Capture the cell that displays the provided text and extract its (x, y) central coordinate. 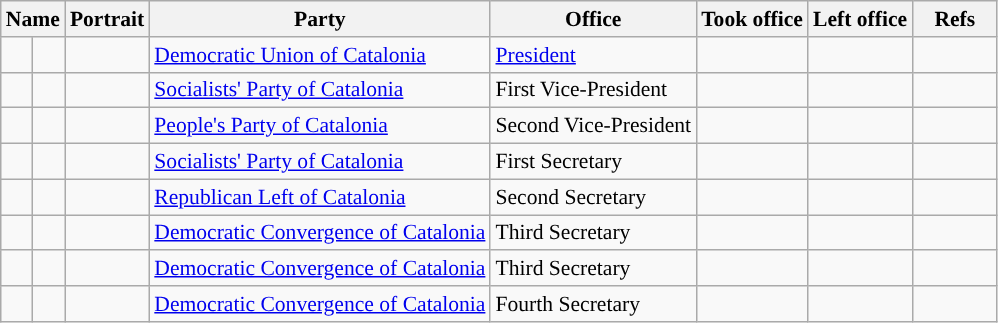
Second Secretary (593, 197)
Took office (752, 19)
Democratic Union of Catalonia (320, 55)
Office (593, 19)
Name (33, 19)
People's Party of Catalonia (320, 126)
President (593, 55)
Second Vice-President (593, 126)
First Secretary (593, 162)
Party (320, 19)
Left office (860, 19)
First Vice-President (593, 90)
Refs (954, 19)
Portrait (107, 19)
Fourth Secretary (593, 304)
Republican Left of Catalonia (320, 197)
